Extract the (x, y) coordinate from the center of the cell holding the provided text.  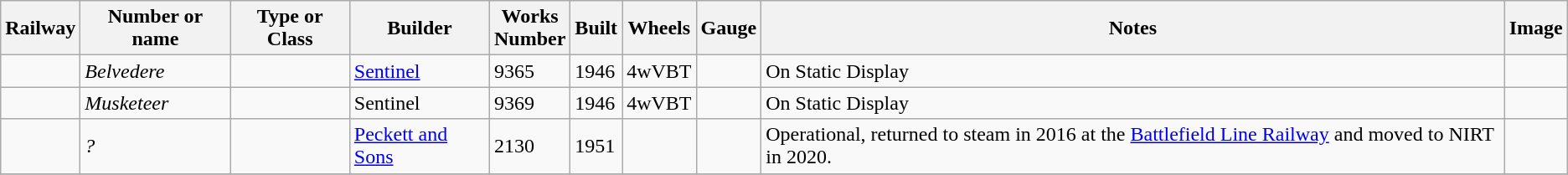
Type or Class (290, 28)
Built (596, 28)
Railway (40, 28)
2130 (529, 146)
WorksNumber (529, 28)
Belvedere (156, 71)
Gauge (729, 28)
Musketeer (156, 103)
Number or name (156, 28)
1951 (596, 146)
9369 (529, 103)
9365 (529, 71)
Image (1536, 28)
Wheels (659, 28)
Builder (419, 28)
Notes (1132, 28)
Operational, returned to steam in 2016 at the Battlefield Line Railway and moved to NIRT in 2020. (1132, 146)
? (156, 146)
Peckett and Sons (419, 146)
